Detect which cell encompasses the target text, then output its (x, y) center coordinate. 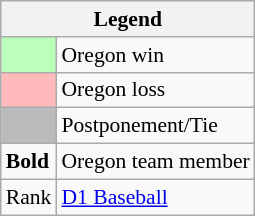
Rank (29, 197)
Oregon win (155, 55)
Legend (128, 19)
Oregon loss (155, 90)
Postponement/Tie (155, 126)
Bold (29, 162)
D1 Baseball (155, 197)
Oregon team member (155, 162)
